Scan for the cell matching the given text and deliver its [X, Y] coordinate at center. 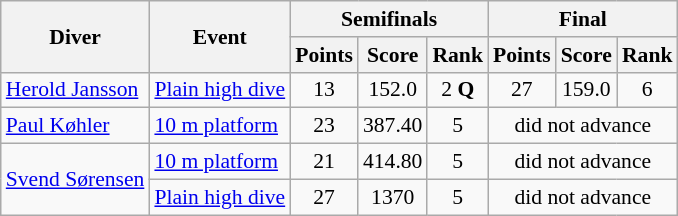
Diver [76, 36]
159.0 [586, 90]
Event [220, 36]
21 [324, 162]
414.80 [392, 162]
Final [583, 19]
1370 [392, 197]
152.0 [392, 90]
23 [324, 126]
Semifinals [389, 19]
Svend Sørensen [76, 180]
387.40 [392, 126]
13 [324, 90]
Paul Køhler [76, 126]
Herold Jansson [76, 90]
2 Q [458, 90]
6 [648, 90]
